For the text-containing cell, return its midpoint in (X, Y) coordinate format. 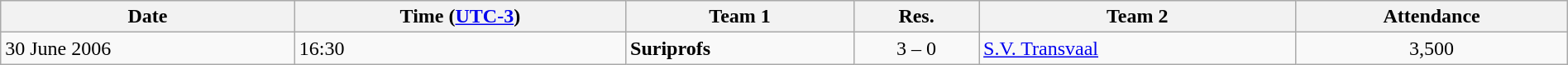
Team 2 (1138, 17)
Suriprofs (740, 48)
3 – 0 (916, 48)
Time (UTC-3) (460, 17)
30 June 2006 (147, 48)
Team 1 (740, 17)
S.V. Transvaal (1138, 48)
Attendance (1432, 17)
Res. (916, 17)
3,500 (1432, 48)
16:30 (460, 48)
Date (147, 17)
